Provide the (X, Y) coordinate of the cell's center where the given text is located.  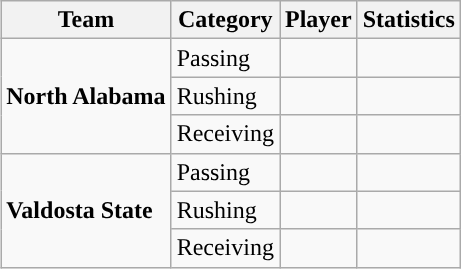
Team (86, 20)
Player (319, 20)
Valdosta State (86, 210)
Category (225, 20)
Statistics (408, 20)
North Alabama (86, 96)
